Identify which cell holds the provided text, then report its [X, Y] central coordinate. 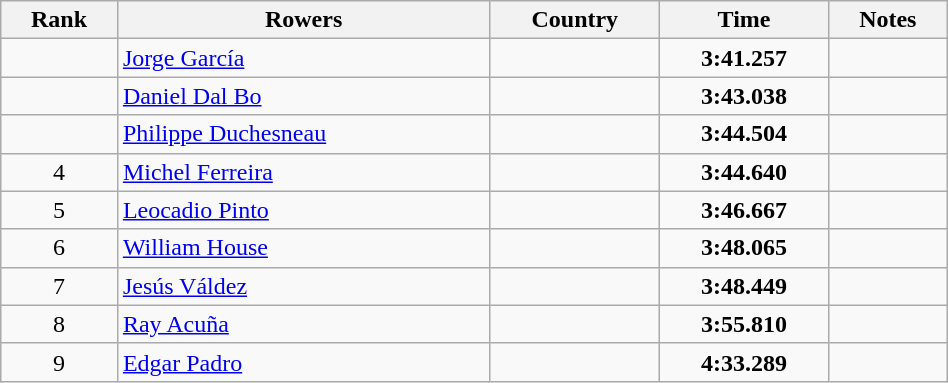
Notes [888, 20]
Michel Ferreira [304, 172]
3:43.038 [744, 96]
Country [575, 20]
Jorge García [304, 58]
8 [60, 324]
William House [304, 248]
Leocadio Pinto [304, 210]
Philippe Duchesneau [304, 134]
3:46.667 [744, 210]
3:48.065 [744, 248]
Time [744, 20]
3:41.257 [744, 58]
3:48.449 [744, 286]
Daniel Dal Bo [304, 96]
6 [60, 248]
9 [60, 362]
5 [60, 210]
4 [60, 172]
3:55.810 [744, 324]
Jesús Váldez [304, 286]
Rank [60, 20]
3:44.640 [744, 172]
Rowers [304, 20]
7 [60, 286]
3:44.504 [744, 134]
4:33.289 [744, 362]
Edgar Padro [304, 362]
Ray Acuña [304, 324]
